Extract the (x, y) coordinate from the center of the cell holding the provided text.  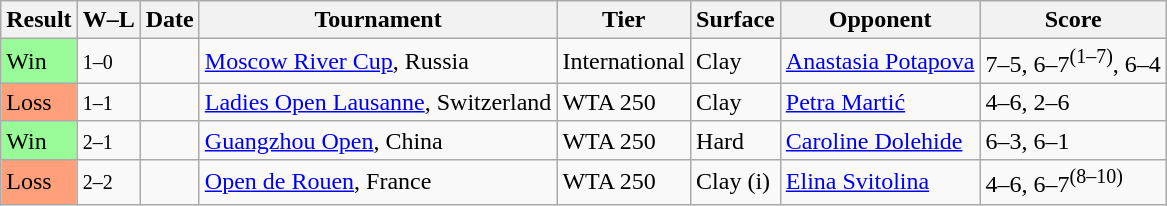
Clay (i) (736, 182)
W–L (108, 20)
Anastasia Potapova (880, 62)
7–5, 6–7(1–7), 6–4 (1073, 62)
6–3, 6–1 (1073, 140)
Petra Martić (880, 102)
Moscow River Cup, Russia (378, 62)
Result (39, 20)
Tier (624, 20)
Elina Svitolina (880, 182)
Tournament (378, 20)
1–0 (108, 62)
International (624, 62)
Date (170, 20)
4–6, 6–7(8–10) (1073, 182)
Hard (736, 140)
Opponent (880, 20)
1–1 (108, 102)
Score (1073, 20)
2–1 (108, 140)
4–6, 2–6 (1073, 102)
Caroline Dolehide (880, 140)
2–2 (108, 182)
Surface (736, 20)
Open de Rouen, France (378, 182)
Guangzhou Open, China (378, 140)
Ladies Open Lausanne, Switzerland (378, 102)
